Capture the cell that displays the provided text and extract its [x, y] central coordinate. 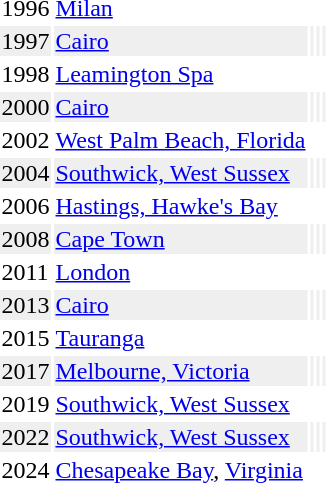
West Palm Beach, Florida [180, 140]
2004 [26, 173]
1998 [26, 74]
London [180, 272]
2017 [26, 371]
2019 [26, 404]
2008 [26, 239]
2022 [26, 437]
2006 [26, 206]
Leamington Spa [180, 74]
Hastings, Hawke's Bay [180, 206]
2000 [26, 107]
2015 [26, 338]
1997 [26, 41]
2013 [26, 305]
2002 [26, 140]
Melbourne, Victoria [180, 371]
Tauranga [180, 338]
2011 [26, 272]
Cape Town [180, 239]
